Capture the cell that displays the provided text and extract its [x, y] central coordinate. 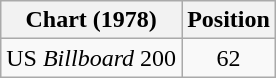
Chart (1978) [92, 20]
Position [229, 20]
62 [229, 58]
US Billboard 200 [92, 58]
